From the cell containing the given text, extract its center point as (X, Y) coordinate. 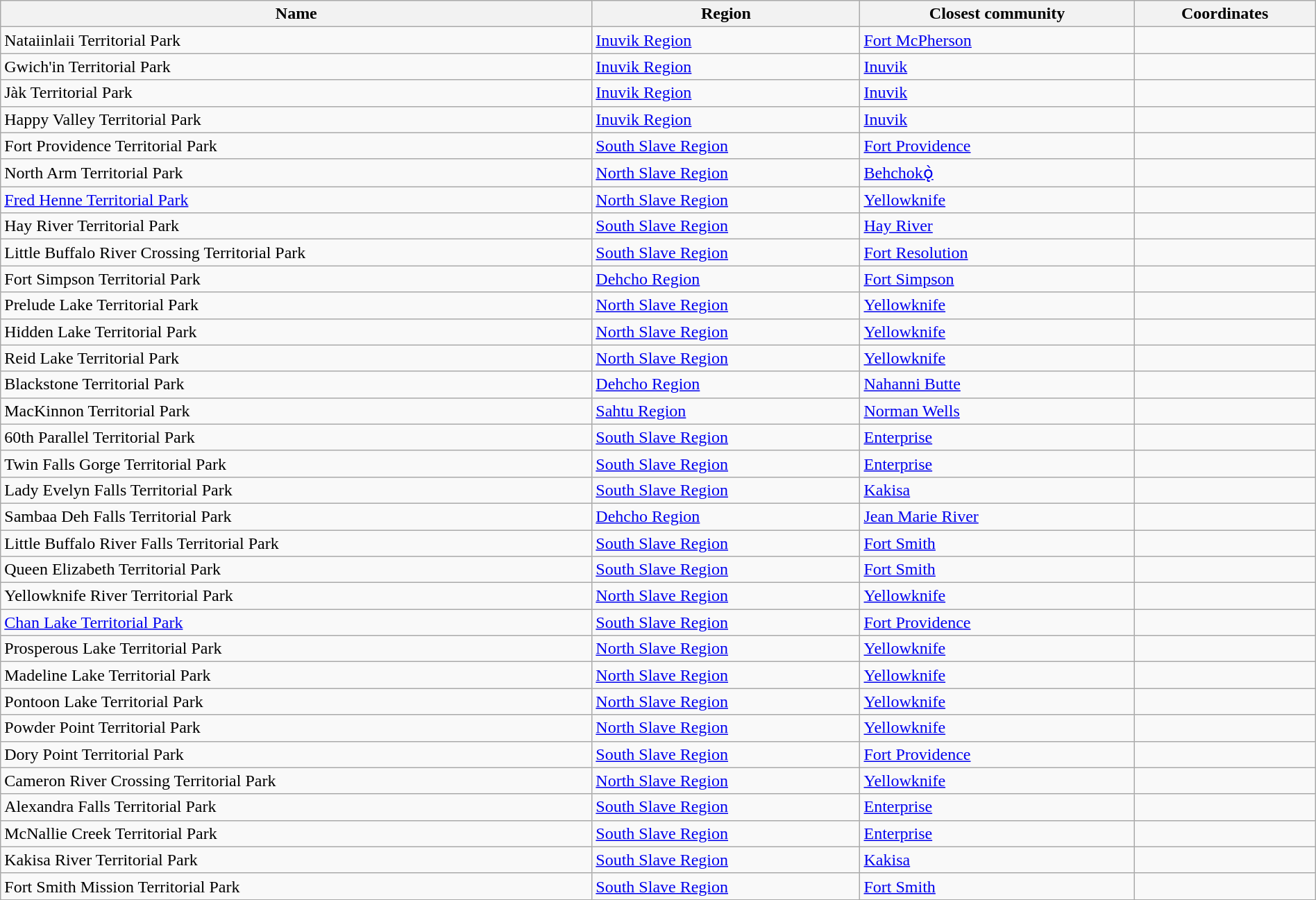
Blackstone Territorial Park (296, 384)
Fort Simpson Territorial Park (296, 279)
Gwich'in Territorial Park (296, 67)
Yellowknife River Territorial Park (296, 596)
Chan Lake Territorial Park (296, 622)
Little Buffalo River Crossing Territorial Park (296, 253)
McNallie Creek Territorial Park (296, 833)
Fort Providence Territorial Park (296, 146)
Twin Falls Gorge Territorial Park (296, 464)
Prosperous Lake Territorial Park (296, 649)
Fort McPherson (997, 40)
Sahtu Region (726, 411)
Little Buffalo River Falls Territorial Park (296, 543)
Dory Point Territorial Park (296, 754)
Nahanni Butte (997, 384)
Prelude Lake Territorial Park (296, 305)
Alexandra Falls Territorial Park (296, 807)
Norman Wells (997, 411)
60th Parallel Territorial Park (296, 437)
Pontoon Lake Territorial Park (296, 702)
Powder Point Territorial Park (296, 728)
Kakisa River Territorial Park (296, 860)
Closest community (997, 14)
Fort Smith Mission Territorial Park (296, 886)
Nataiinlaii Territorial Park (296, 40)
Lady Evelyn Falls Territorial Park (296, 490)
Region (726, 14)
Jean Marie River (997, 516)
Madeline Lake Territorial Park (296, 675)
Queen Elizabeth Territorial Park (296, 570)
Hidden Lake Territorial Park (296, 332)
Happy Valley Territorial Park (296, 119)
Coordinates (1224, 14)
Cameron River Crossing Territorial Park (296, 781)
Hay River (997, 226)
Fort Simpson (997, 279)
Behchokǫ̀ (997, 173)
Sambaa Deh Falls Territorial Park (296, 516)
Fort Resolution (997, 253)
Jàk Territorial Park (296, 93)
Name (296, 14)
Hay River Territorial Park (296, 226)
North Arm Territorial Park (296, 173)
Reid Lake Territorial Park (296, 358)
Fred Henne Territorial Park (296, 200)
MacKinnon Territorial Park (296, 411)
